Capture the cell that displays the provided text and extract its [x, y] central coordinate. 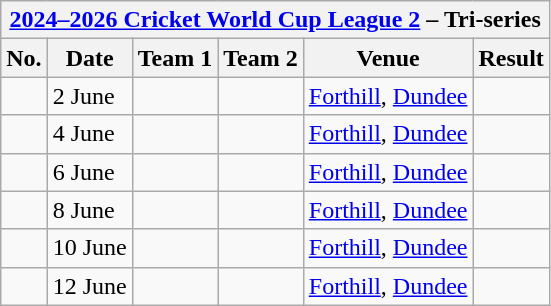
2024–2026 Cricket World Cup League 2 – Tri-series [276, 20]
4 June [90, 134]
10 June [90, 248]
Team 2 [261, 58]
Team 1 [175, 58]
12 June [90, 286]
Venue [388, 58]
Result [511, 58]
6 June [90, 172]
8 June [90, 210]
2 June [90, 96]
Date [90, 58]
No. [24, 58]
